Output the [x, y] coordinate of the center of the cell containing the given text.  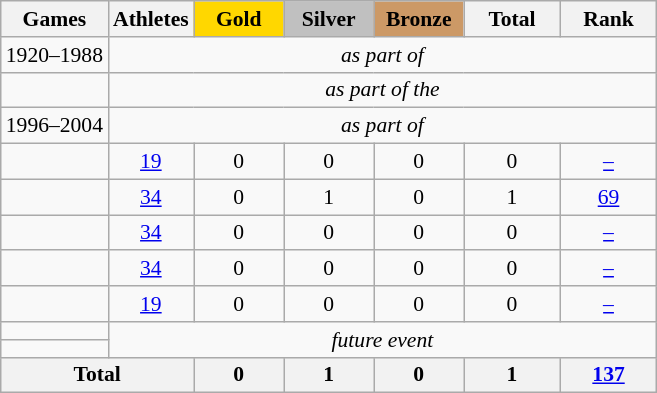
137 [608, 375]
as part of the [382, 90]
Rank [608, 19]
Bronze [419, 19]
future event [382, 340]
1996–2004 [54, 126]
1920–1988 [54, 55]
69 [608, 197]
Games [54, 19]
Athletes [151, 19]
Gold [239, 19]
Silver [329, 19]
